Identify which cell holds the provided text, then report its (x, y) central coordinate. 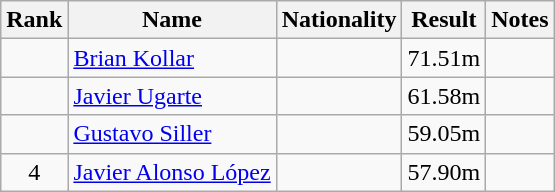
Brian Kollar (172, 58)
Result (444, 20)
Javier Ugarte (172, 96)
Notes (520, 20)
61.58m (444, 96)
Gustavo Siller (172, 134)
4 (34, 172)
Rank (34, 20)
71.51m (444, 58)
Name (172, 20)
Javier Alonso López (172, 172)
59.05m (444, 134)
Nationality (339, 20)
57.90m (444, 172)
